Determine the [x, y] coordinate at the center of the cell enclosing the given text.  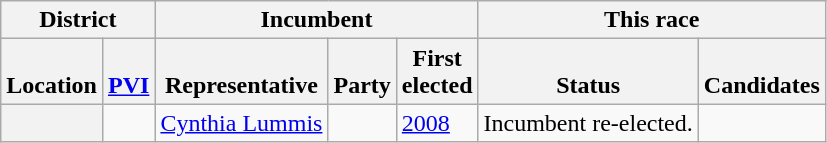
This race [652, 20]
Party [362, 72]
Incumbent [316, 20]
Representative [242, 72]
Cynthia Lummis [242, 123]
Firstelected [437, 72]
PVI [128, 72]
2008 [437, 123]
District [78, 20]
Status [588, 72]
Incumbent re-elected. [588, 123]
Location [52, 72]
Candidates [762, 72]
